Extract the (X, Y) coordinate from the center of the cell holding the provided text.  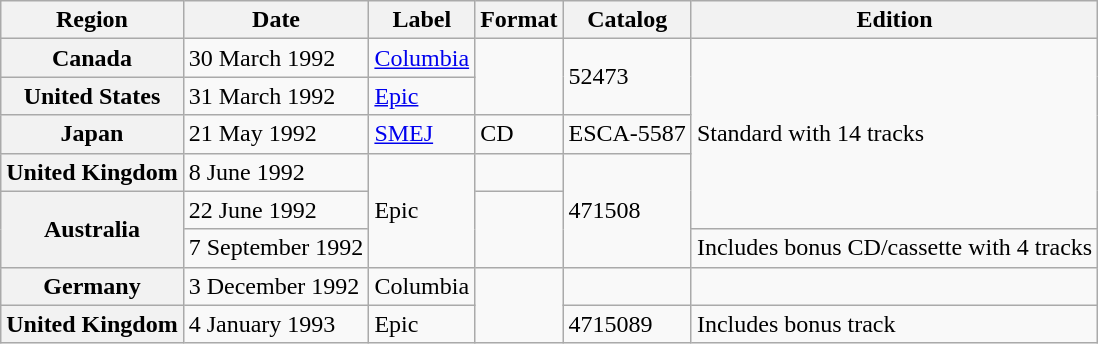
Japan (92, 134)
Label (422, 20)
United States (92, 96)
CD (519, 134)
Canada (92, 58)
ESCA-5587 (627, 134)
Region (92, 20)
Edition (894, 20)
30 March 1992 (276, 58)
Date (276, 20)
3 December 1992 (276, 286)
Includes bonus track (894, 324)
Includes bonus CD/cassette with 4 tracks (894, 248)
31 March 1992 (276, 96)
7 September 1992 (276, 248)
4 January 1993 (276, 324)
22 June 1992 (276, 210)
Standard with 14 tracks (894, 134)
52473 (627, 77)
Format (519, 20)
4715089 (627, 324)
SMEJ (422, 134)
21 May 1992 (276, 134)
Germany (92, 286)
Australia (92, 229)
471508 (627, 210)
8 June 1992 (276, 172)
Catalog (627, 20)
